Pinpoint the cell where the given text exists, returning its (x, y) midpoint coordinate. 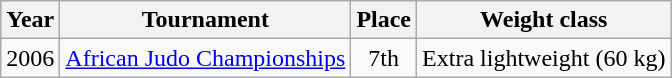
Place (384, 20)
Weight class (544, 20)
Year (30, 20)
African Judo Championships (206, 58)
Extra lightweight (60 kg) (544, 58)
Tournament (206, 20)
7th (384, 58)
2006 (30, 58)
